Capture the cell that displays the provided text and extract its [x, y] central coordinate. 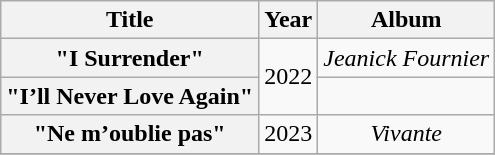
Jeanick Fournier [406, 58]
"Ne m’oublie pas" [130, 134]
Vivante [406, 134]
2022 [288, 77]
Title [130, 20]
Album [406, 20]
Year [288, 20]
2023 [288, 134]
"I Surrender" [130, 58]
"I’ll Never Love Again" [130, 96]
